Locate the cell with the specified text and output its (X, Y) center coordinate. 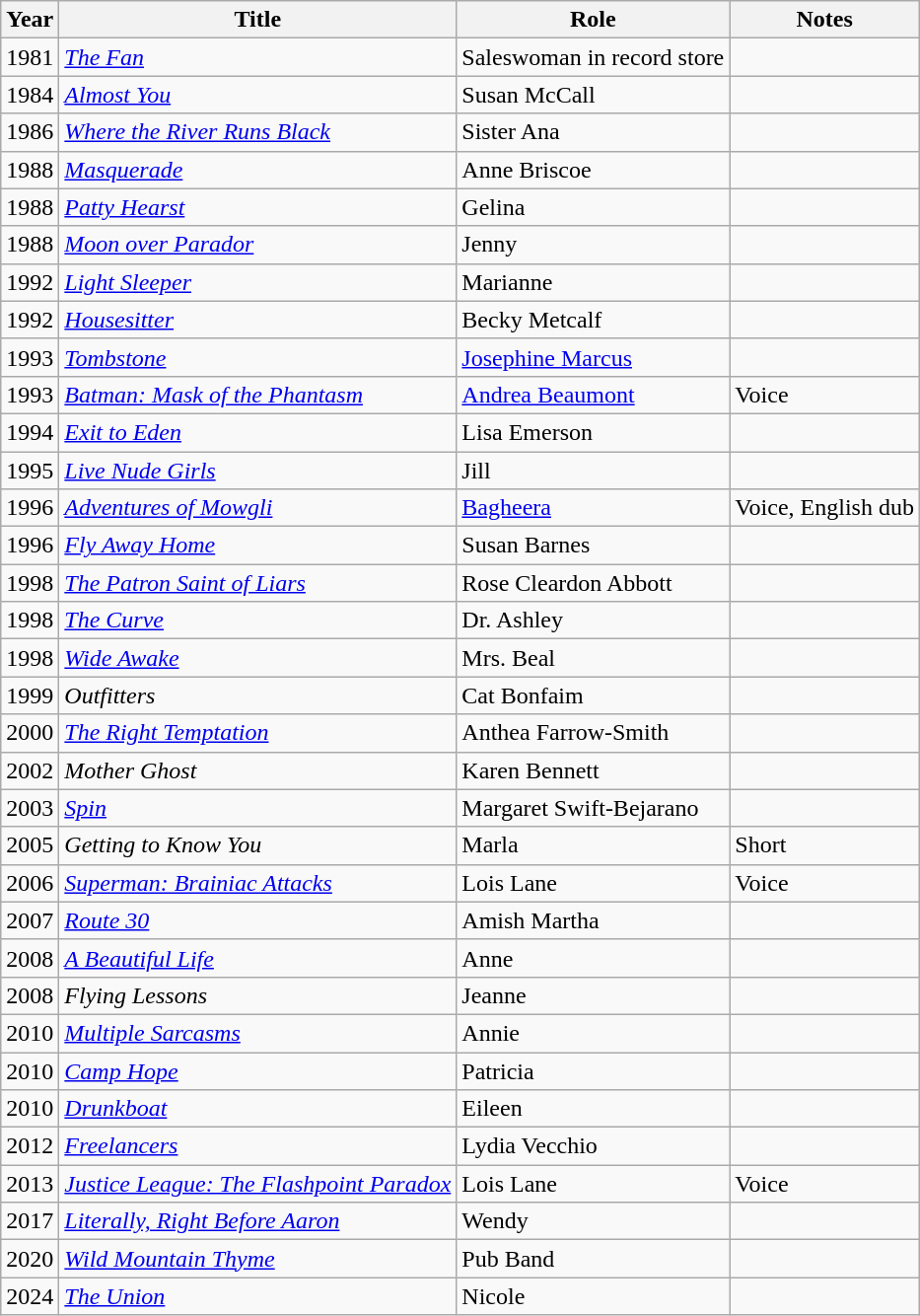
The Right Temptation (258, 733)
Patricia (594, 1070)
Jill (594, 471)
Short (824, 845)
Marianne (594, 282)
Becky Metcalf (594, 320)
1984 (30, 95)
1981 (30, 57)
Voice, English dub (824, 508)
2012 (30, 1146)
Patty Hearst (258, 207)
2017 (30, 1221)
Josephine Marcus (594, 357)
Mother Ghost (258, 770)
Title (258, 20)
Adventures of Mowgli (258, 508)
Superman: Brainiac Attacks (258, 883)
Andrea Beaumont (594, 395)
2020 (30, 1259)
Literally, Right Before Aaron (258, 1221)
Mrs. Beal (594, 658)
Nicole (594, 1296)
Light Sleeper (258, 282)
1986 (30, 132)
Bagheera (594, 508)
2003 (30, 808)
Amish Martha (594, 920)
Anne Briscoe (594, 170)
Almost You (258, 95)
Live Nude Girls (258, 471)
Anthea Farrow-Smith (594, 733)
Masquerade (258, 170)
A Beautiful Life (258, 958)
1999 (30, 695)
Year (30, 20)
Getting to Know You (258, 845)
Housesitter (258, 320)
2013 (30, 1184)
Lydia Vecchio (594, 1146)
The Curve (258, 621)
Susan McCall (594, 95)
Justice League: The Flashpoint Paradox (258, 1184)
1995 (30, 471)
Anne (594, 958)
Karen Bennett (594, 770)
Annie (594, 1033)
The Patron Saint of Liars (258, 583)
Where the River Runs Black (258, 132)
Susan Barnes (594, 546)
Moon over Parador (258, 245)
Wide Awake (258, 658)
Saleswoman in record store (594, 57)
Flying Lessons (258, 995)
Rose Cleardon Abbott (594, 583)
Exit to Eden (258, 432)
Role (594, 20)
2007 (30, 920)
Tombstone (258, 357)
Wendy (594, 1221)
Drunkboat (258, 1109)
Dr. Ashley (594, 621)
Margaret Swift-Bejarano (594, 808)
Cat Bonfaim (594, 695)
Gelina (594, 207)
2006 (30, 883)
Pub Band (594, 1259)
The Fan (258, 57)
Eileen (594, 1109)
Fly Away Home (258, 546)
Jeanne (594, 995)
Wild Mountain Thyme (258, 1259)
Freelancers (258, 1146)
Camp Hope (258, 1070)
2024 (30, 1296)
Lisa Emerson (594, 432)
Notes (824, 20)
2005 (30, 845)
Marla (594, 845)
Route 30 (258, 920)
1994 (30, 432)
Batman: Mask of the Phantasm (258, 395)
2002 (30, 770)
Jenny (594, 245)
The Union (258, 1296)
Sister Ana (594, 132)
Spin (258, 808)
2000 (30, 733)
Outfitters (258, 695)
Multiple Sarcasms (258, 1033)
